Locate the cell with the specified text and output its [x, y] center coordinate. 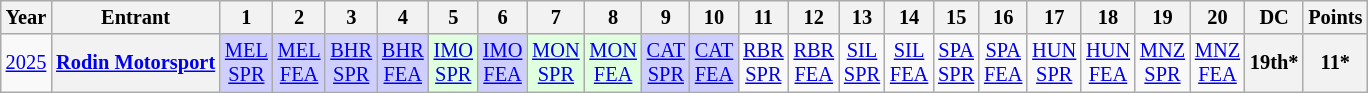
Rodin Motorsport [136, 63]
9 [666, 17]
17 [1054, 17]
Points [1335, 17]
CATSPR [666, 63]
RBRFEA [814, 63]
SPASPR [956, 63]
BHRSPR [351, 63]
11* [1335, 63]
2025 [26, 63]
MELSPR [246, 63]
MONFEA [612, 63]
8 [612, 17]
7 [556, 17]
Year [26, 17]
6 [502, 17]
IMOSPR [454, 63]
14 [909, 17]
20 [1218, 17]
3 [351, 17]
4 [403, 17]
13 [862, 17]
11 [763, 17]
SILFEA [909, 63]
SPAFEA [1003, 63]
10 [714, 17]
18 [1108, 17]
MNZSPR [1162, 63]
MELFEA [300, 63]
HUNFEA [1108, 63]
2 [300, 17]
19th* [1274, 63]
15 [956, 17]
16 [1003, 17]
SILSPR [862, 63]
5 [454, 17]
DC [1274, 17]
BHRFEA [403, 63]
MONSPR [556, 63]
CATFEA [714, 63]
12 [814, 17]
1 [246, 17]
19 [1162, 17]
MNZFEA [1218, 63]
HUNSPR [1054, 63]
IMOFEA [502, 63]
RBRSPR [763, 63]
Entrant [136, 17]
